Return the [x, y] coordinate for the center point of the cell that contains the specified text.  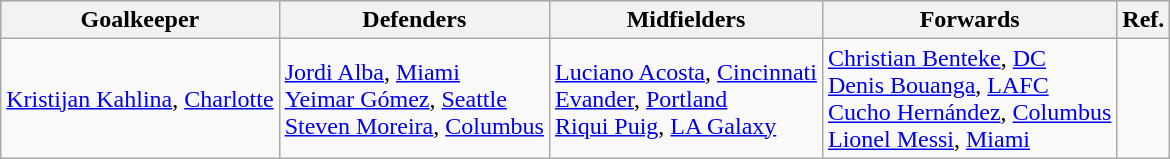
Forwards [969, 20]
Kristijan Kahlina, Charlotte [140, 98]
Luciano Acosta, Cincinnati Evander, Portland Riqui Puig, LA Galaxy [686, 98]
Jordi Alba, Miami Yeimar Gómez, Seattle Steven Moreira, Columbus [414, 98]
Ref. [1144, 20]
Goalkeeper [140, 20]
Midfielders [686, 20]
Christian Benteke, DC Denis Bouanga, LAFC Cucho Hernández, Columbus Lionel Messi, Miami [969, 98]
Defenders [414, 20]
